Scan for the cell matching the given text and deliver its (X, Y) coordinate at center. 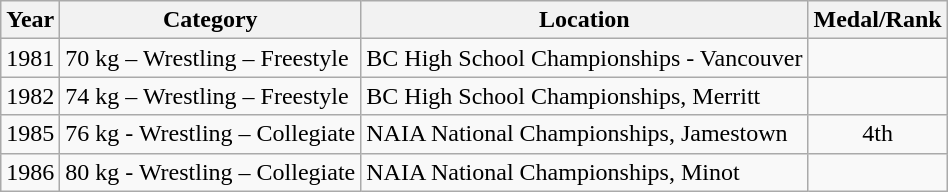
80 kg - Wrestling – Collegiate (210, 172)
Location (584, 20)
BC High School Championships, Merritt (584, 96)
Medal/Rank (878, 20)
1981 (30, 58)
1985 (30, 134)
70 kg – Wrestling – Freestyle (210, 58)
76 kg - Wrestling – Collegiate (210, 134)
NAIA National Championships, Jamestown (584, 134)
1982 (30, 96)
Year (30, 20)
BC High School Championships - Vancouver (584, 58)
1986 (30, 172)
NAIA National Championships, Minot (584, 172)
4th (878, 134)
Category (210, 20)
74 kg – Wrestling – Freestyle (210, 96)
